Provide the [x, y] coordinate of the cell's center where the given text is located.  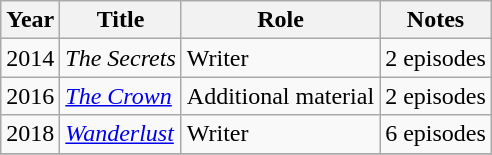
2014 [30, 58]
The Secrets [120, 58]
Notes [436, 20]
Wanderlust [120, 134]
2018 [30, 134]
The Crown [120, 96]
Title [120, 20]
6 episodes [436, 134]
Year [30, 20]
2016 [30, 96]
Additional material [280, 96]
Role [280, 20]
